From the cell containing the given text, extract its center point as (X, Y) coordinate. 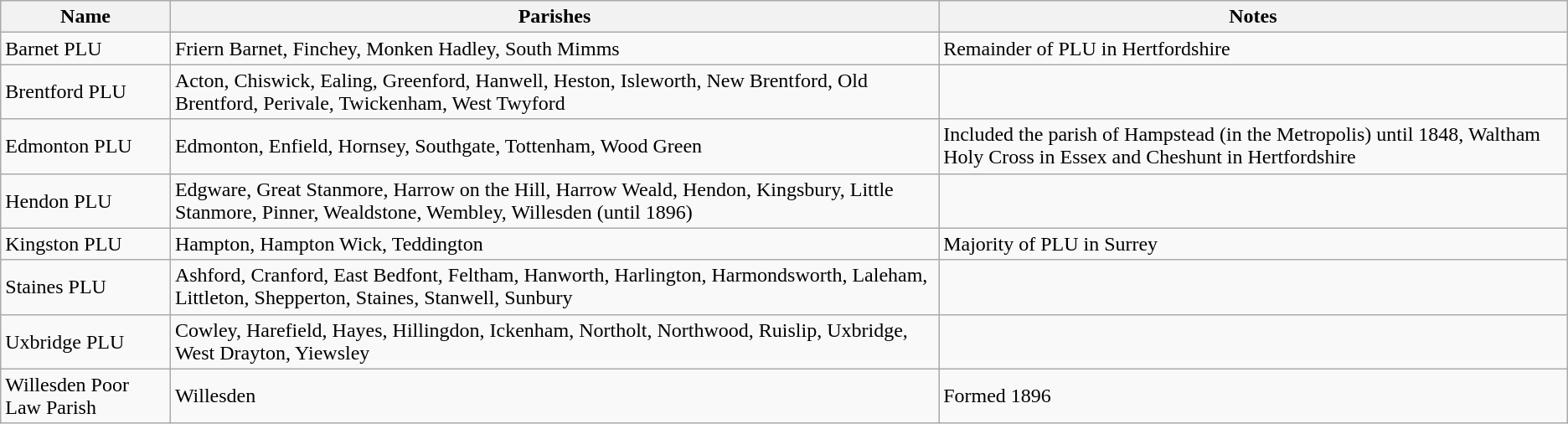
Included the parish of Hampstead (in the Metropolis) until 1848, Waltham Holy Cross in Essex and Cheshunt in Hertfordshire (1253, 146)
Acton, Chiswick, Ealing, Greenford, Hanwell, Heston, Isleworth, New Brentford, Old Brentford, Perivale, Twickenham, West Twyford (554, 92)
Notes (1253, 17)
Edmonton PLU (85, 146)
Staines PLU (85, 287)
Cowley, Harefield, Hayes, Hillingdon, Ickenham, Northolt, Northwood, Ruislip, Uxbridge, West Drayton, Yiewsley (554, 342)
Friern Barnet, Finchey, Monken Hadley, South Mimms (554, 49)
Hendon PLU (85, 201)
Willesden (554, 396)
Kingston PLU (85, 244)
Remainder of PLU in Hertfordshire (1253, 49)
Majority of PLU in Surrey (1253, 244)
Edgware, Great Stanmore, Harrow on the Hill, Harrow Weald, Hendon, Kingsbury, Little Stanmore, Pinner, Wealdstone, Wembley, Willesden (until 1896) (554, 201)
Parishes (554, 17)
Ashford, Cranford, East Bedfont, Feltham, Hanworth, Harlington, Harmondsworth, Laleham, Littleton, Shepperton, Staines, Stanwell, Sunbury (554, 287)
Barnet PLU (85, 49)
Willesden Poor Law Parish (85, 396)
Formed 1896 (1253, 396)
Name (85, 17)
Brentford PLU (85, 92)
Uxbridge PLU (85, 342)
Edmonton, Enfield, Hornsey, Southgate, Tottenham, Wood Green (554, 146)
Hampton, Hampton Wick, Teddington (554, 244)
